Return the (X, Y) coordinate for the center point of the cell that contains the specified text.  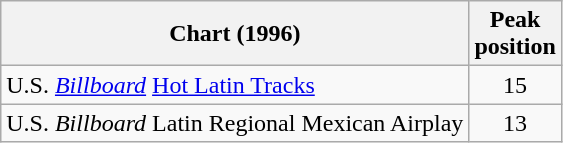
U.S. Billboard Latin Regional Mexican Airplay (235, 123)
Peakposition (515, 34)
15 (515, 85)
13 (515, 123)
Chart (1996) (235, 34)
U.S. Billboard Hot Latin Tracks (235, 85)
